Return the [X, Y] coordinate for the center point of the cell that contains the specified text.  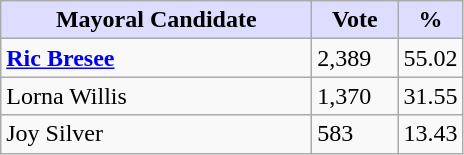
583 [355, 134]
Mayoral Candidate [156, 20]
Ric Bresee [156, 58]
% [430, 20]
2,389 [355, 58]
55.02 [430, 58]
31.55 [430, 96]
1,370 [355, 96]
Vote [355, 20]
13.43 [430, 134]
Lorna Willis [156, 96]
Joy Silver [156, 134]
